Search for the cell housing the specified text and yield its [X, Y] center coordinate. 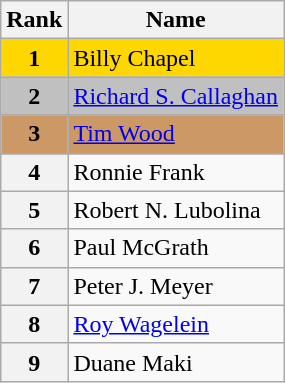
Richard S. Callaghan [176, 96]
8 [34, 324]
7 [34, 286]
Ronnie Frank [176, 172]
4 [34, 172]
Tim Wood [176, 134]
Roy Wagelein [176, 324]
Duane Maki [176, 362]
9 [34, 362]
Peter J. Meyer [176, 286]
1 [34, 58]
6 [34, 248]
Rank [34, 20]
Robert N. Lubolina [176, 210]
Billy Chapel [176, 58]
2 [34, 96]
Paul McGrath [176, 248]
Name [176, 20]
3 [34, 134]
5 [34, 210]
